Output the (x, y) coordinate of the center of the cell containing the given text.  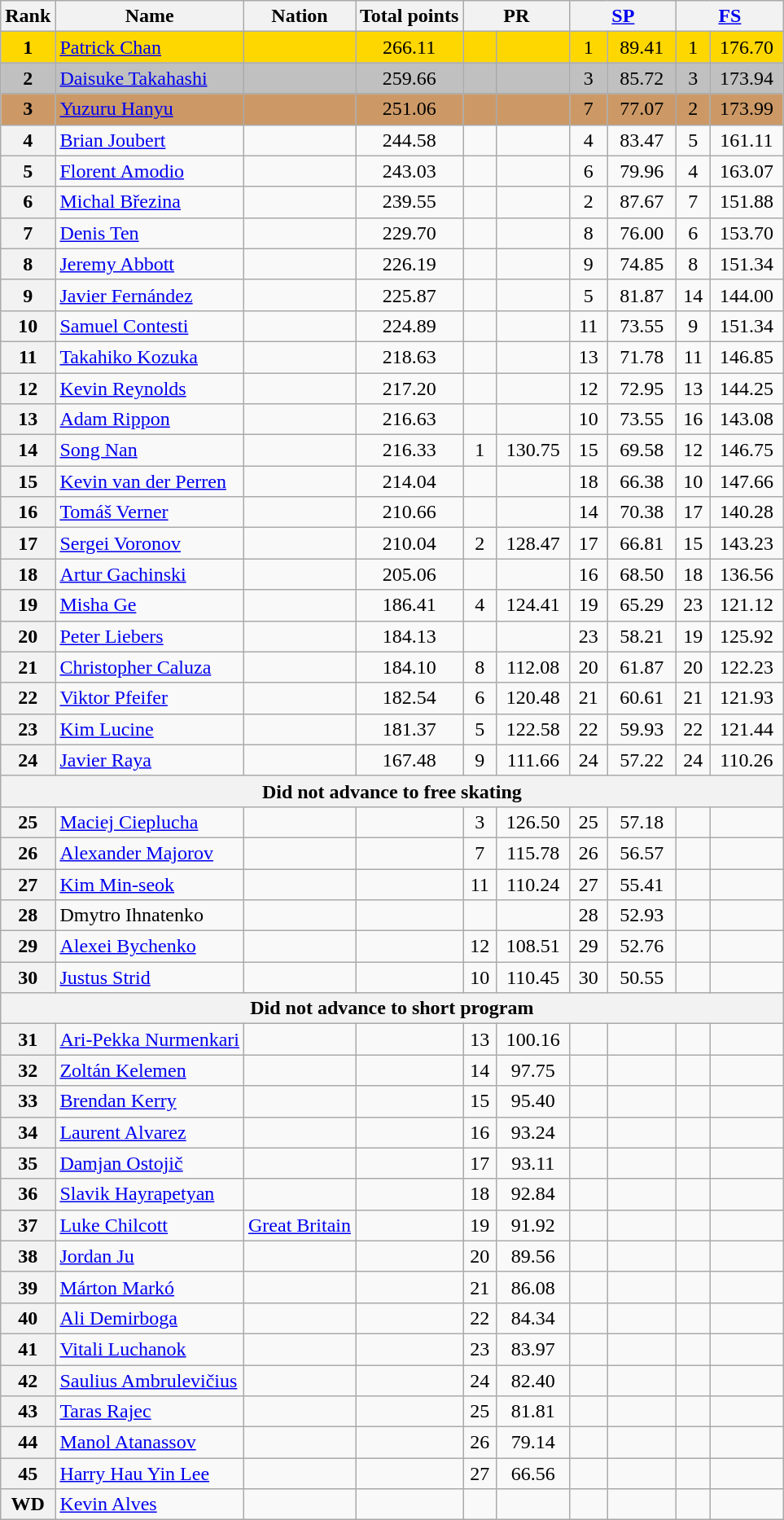
Javier Fernández (150, 295)
Jordan Ju (150, 1256)
181.37 (410, 729)
Peter Liebers (150, 636)
226.19 (410, 264)
243.03 (410, 171)
Justus Strid (150, 977)
218.63 (410, 357)
210.66 (410, 512)
34 (28, 1132)
Christopher Caluza (150, 667)
31 (28, 1039)
45 (28, 1474)
Kim Lucine (150, 729)
147.66 (747, 481)
184.13 (410, 636)
122.23 (747, 667)
Rank (28, 16)
Kevin Alves (150, 1505)
Total points (410, 16)
Did not advance to free skating (392, 791)
50.55 (642, 977)
Nation (300, 16)
184.10 (410, 667)
Sergei Voronov (150, 543)
83.47 (642, 140)
Adam Rippon (150, 420)
Great Britain (300, 1225)
35 (28, 1163)
176.70 (747, 47)
161.11 (747, 140)
151.88 (747, 202)
66.81 (642, 543)
74.85 (642, 264)
Alexander Majorov (150, 853)
Márton Markó (150, 1287)
Alexei Bychenko (150, 947)
173.99 (747, 109)
Vitali Luchanok (150, 1349)
72.95 (642, 389)
32 (28, 1070)
Viktor Pfeifer (150, 698)
40 (28, 1318)
Yuzuru Hanyu (150, 109)
66.38 (642, 481)
84.34 (533, 1318)
52.76 (642, 947)
266.11 (410, 47)
SP (624, 16)
224.89 (410, 326)
216.63 (410, 420)
95.40 (533, 1101)
126.50 (533, 822)
Dmytro Ihnatenko (150, 916)
Slavik Hayrapetyan (150, 1194)
144.25 (747, 389)
70.38 (642, 512)
110.45 (533, 977)
121.93 (747, 698)
146.85 (747, 357)
86.08 (533, 1287)
33 (28, 1101)
82.40 (533, 1381)
71.78 (642, 357)
124.41 (533, 605)
41 (28, 1349)
59.93 (642, 729)
52.93 (642, 916)
58.21 (642, 636)
146.75 (747, 450)
Kevin Reynolds (150, 389)
Taras Rajec (150, 1412)
44 (28, 1443)
76.00 (642, 233)
167.48 (410, 760)
244.58 (410, 140)
Denis Ten (150, 233)
87.67 (642, 202)
55.41 (642, 884)
79.14 (533, 1443)
Name (150, 16)
Ari-Pekka Nurmenkari (150, 1039)
77.07 (642, 109)
Takahiko Kozuka (150, 357)
43 (28, 1412)
69.58 (642, 450)
Tomáš Verner (150, 512)
37 (28, 1225)
57.22 (642, 760)
Did not advance to short program (392, 1008)
Daisuke Takahashi (150, 78)
Manol Atanassov (150, 1443)
36 (28, 1194)
Damjan Ostojič (150, 1163)
210.04 (410, 543)
216.33 (410, 450)
91.92 (533, 1225)
115.78 (533, 853)
81.81 (533, 1412)
38 (28, 1256)
125.92 (747, 636)
Florent Amodio (150, 171)
68.50 (642, 574)
153.70 (747, 233)
112.08 (533, 667)
182.54 (410, 698)
Brian Joubert (150, 140)
Laurent Alvarez (150, 1132)
WD (28, 1505)
143.08 (747, 420)
93.24 (533, 1132)
100.16 (533, 1039)
Song Nan (150, 450)
57.18 (642, 822)
111.66 (533, 760)
92.84 (533, 1194)
97.75 (533, 1070)
Artur Gachinski (150, 574)
122.58 (533, 729)
Saulius Ambrulevičius (150, 1381)
205.06 (410, 574)
Michal Březina (150, 202)
128.47 (533, 543)
121.44 (747, 729)
Kim Min-seok (150, 884)
120.48 (533, 698)
93.11 (533, 1163)
229.70 (410, 233)
173.94 (747, 78)
Kevin van der Perren (150, 481)
144.00 (747, 295)
42 (28, 1381)
39 (28, 1287)
239.55 (410, 202)
60.61 (642, 698)
259.66 (410, 78)
89.41 (642, 47)
Luke Chilcott (150, 1225)
214.04 (410, 481)
56.57 (642, 853)
FS (729, 16)
PR (516, 16)
89.56 (533, 1256)
251.06 (410, 109)
108.51 (533, 947)
217.20 (410, 389)
61.87 (642, 667)
Samuel Contesti (150, 326)
Misha Ge (150, 605)
83.97 (533, 1349)
79.96 (642, 171)
186.41 (410, 605)
65.29 (642, 605)
Harry Hau Yin Lee (150, 1474)
Maciej Cieplucha (150, 822)
110.24 (533, 884)
225.87 (410, 295)
Ali Demirboga (150, 1318)
Patrick Chan (150, 47)
136.56 (747, 574)
66.56 (533, 1474)
163.07 (747, 171)
81.87 (642, 295)
Brendan Kerry (150, 1101)
Jeremy Abbott (150, 264)
110.26 (747, 760)
130.75 (533, 450)
85.72 (642, 78)
140.28 (747, 512)
143.23 (747, 543)
121.12 (747, 605)
Zoltán Kelemen (150, 1070)
Javier Raya (150, 760)
